Return [X, Y] of the center of cell containing provided text 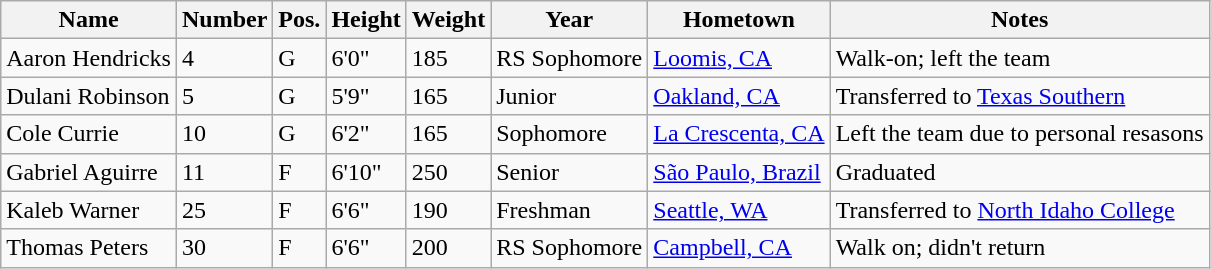
Campbell, CA [739, 248]
Sophomore [570, 134]
Thomas Peters [89, 248]
Loomis, CA [739, 58]
4 [224, 58]
5 [224, 96]
11 [224, 172]
Hometown [739, 20]
Walk-on; left the team [1020, 58]
6'10" [366, 172]
10 [224, 134]
25 [224, 210]
Transferred to Texas Southern [1020, 96]
Pos. [300, 20]
Seattle, WA [739, 210]
São Paulo, Brazil [739, 172]
Cole Currie [89, 134]
Transferred to North Idaho College [1020, 210]
Name [89, 20]
Dulani Robinson [89, 96]
Freshman [570, 210]
Year [570, 20]
Walk on; didn't return [1020, 248]
Gabriel Aguirre [89, 172]
6'2" [366, 134]
5'9" [366, 96]
185 [448, 58]
Weight [448, 20]
Junior [570, 96]
Notes [1020, 20]
La Crescenta, CA [739, 134]
200 [448, 248]
6'0" [366, 58]
Number [224, 20]
Height [366, 20]
Senior [570, 172]
Kaleb Warner [89, 210]
250 [448, 172]
Aaron Hendricks [89, 58]
Oakland, CA [739, 96]
Left the team due to personal resasons [1020, 134]
Graduated [1020, 172]
190 [448, 210]
30 [224, 248]
